For the text-containing cell, return its midpoint in (x, y) coordinate format. 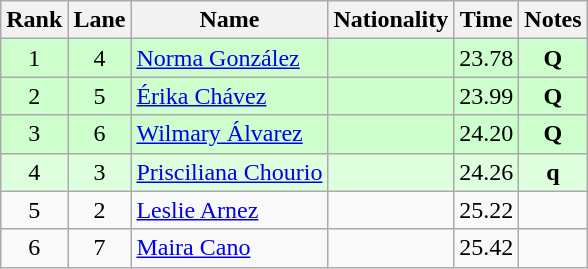
24.20 (486, 134)
Norma González (230, 58)
Maira Cano (230, 248)
Érika Chávez (230, 96)
q (553, 172)
Name (230, 20)
Notes (553, 20)
1 (34, 58)
Time (486, 20)
Prisciliana Chourio (230, 172)
25.42 (486, 248)
Lane (100, 20)
Leslie Arnez (230, 210)
Nationality (391, 20)
7 (100, 248)
Wilmary Álvarez (230, 134)
Rank (34, 20)
24.26 (486, 172)
23.99 (486, 96)
25.22 (486, 210)
23.78 (486, 58)
